From the cell containing the given text, extract its center point as [x, y] coordinate. 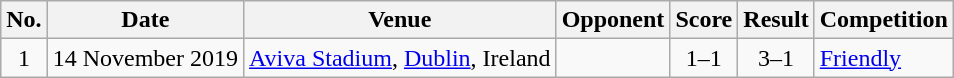
Aviva Stadium, Dublin, Ireland [400, 58]
1–1 [704, 58]
3–1 [776, 58]
Result [776, 20]
Competition [884, 20]
Venue [400, 20]
14 November 2019 [145, 58]
Opponent [613, 20]
Date [145, 20]
No. [24, 20]
Score [704, 20]
Friendly [884, 58]
1 [24, 58]
